For the text-containing cell, return its midpoint in (x, y) coordinate format. 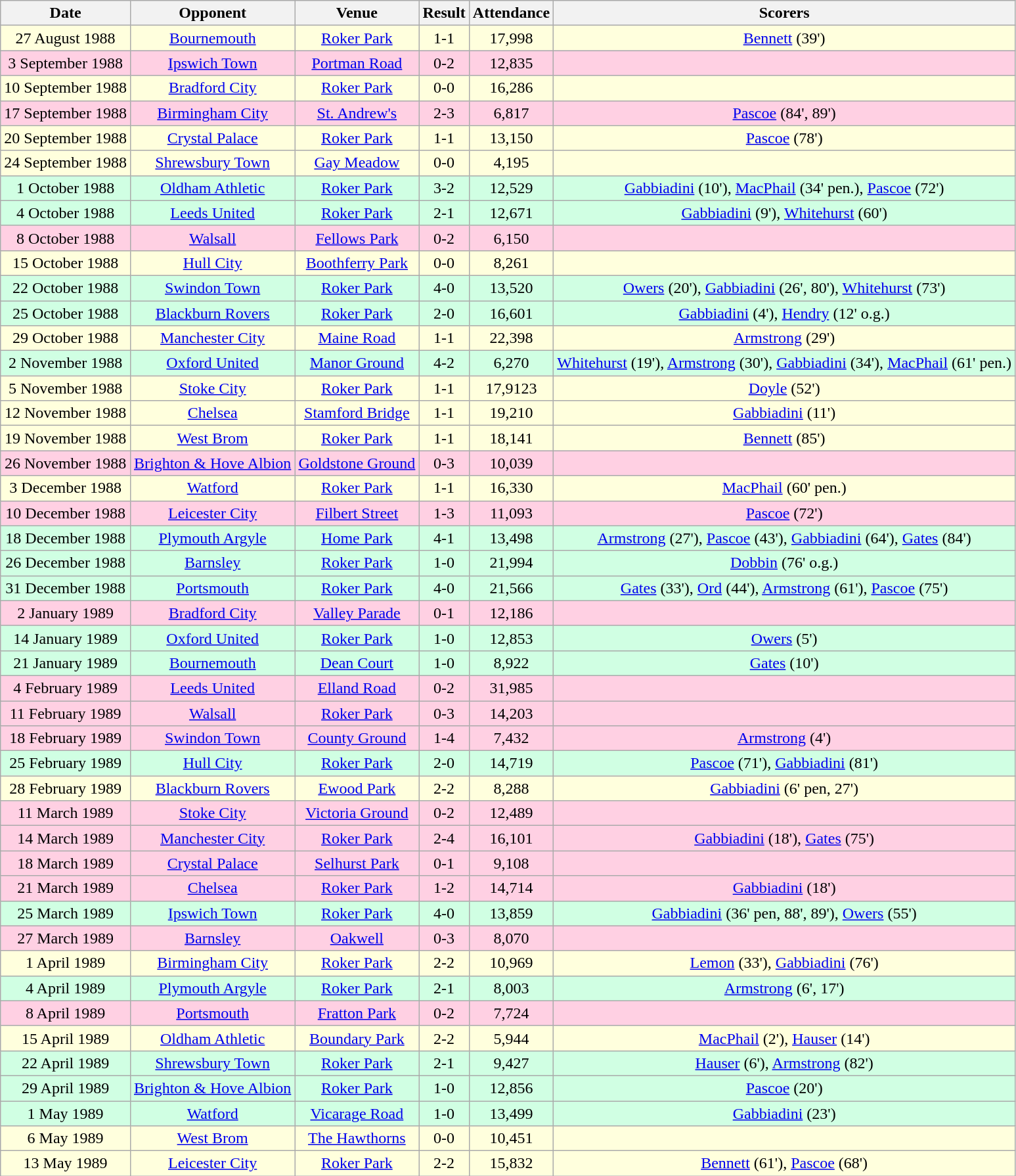
Armstrong (4') (784, 738)
14,719 (511, 763)
Boothferry Park (357, 263)
Boundary Park (357, 1038)
12,856 (511, 1088)
Victoria Ground (357, 813)
6,270 (511, 363)
13,498 (511, 538)
13,150 (511, 138)
2-3 (444, 113)
8 October 1988 (66, 238)
31,985 (511, 688)
Ewood Park (357, 788)
14,714 (511, 888)
Dobbin (76' o.g.) (784, 563)
Gabbiadini (36' pen, 88', 89'), Owers (55') (784, 913)
Result (444, 13)
26 November 1988 (66, 463)
12 November 1988 (66, 413)
10,451 (511, 1139)
Dean Court (357, 663)
4 February 1989 (66, 688)
Lemon (33'), Gabbiadini (76') (784, 963)
1 May 1989 (66, 1114)
6 May 1989 (66, 1139)
Gabbiadini (9'), Whitehurst (60') (784, 213)
21,566 (511, 588)
16,286 (511, 88)
Goldstone Ground (357, 463)
25 March 1989 (66, 913)
4 April 1989 (66, 988)
10,969 (511, 963)
15 April 1989 (66, 1038)
Pascoe (84', 89') (784, 113)
12,186 (511, 613)
Owers (20'), Gabbiadini (26', 80'), Whitehurst (73') (784, 288)
11,093 (511, 513)
8,288 (511, 788)
13,499 (511, 1114)
Attendance (511, 13)
7,432 (511, 738)
1-3 (444, 513)
Stamford Bridge (357, 413)
Portman Road (357, 63)
3 December 1988 (66, 488)
MacPhail (60' pen.) (784, 488)
24 September 1988 (66, 163)
Doyle (52') (784, 388)
13,859 (511, 913)
29 October 1988 (66, 338)
14 January 1989 (66, 638)
3 September 1988 (66, 63)
10,039 (511, 463)
12,489 (511, 813)
13,520 (511, 288)
1-2 (444, 888)
29 April 1989 (66, 1088)
Gay Meadow (357, 163)
Manor Ground (357, 363)
17,998 (511, 38)
Gabbiadini (10'), MacPhail (34' pen.), Pascoe (72') (784, 188)
15 October 1988 (66, 263)
Whitehurst (19'), Armstrong (30'), Gabbiadini (34'), MacPhail (61' pen.) (784, 363)
17 September 1988 (66, 113)
8,003 (511, 988)
Pascoe (20') (784, 1088)
4-1 (444, 538)
St. Andrew's (357, 113)
6,817 (511, 113)
2-4 (444, 838)
12,671 (511, 213)
6,150 (511, 238)
Gates (10') (784, 663)
9,427 (511, 1063)
Valley Parade (357, 613)
10 December 1988 (66, 513)
Elland Road (357, 688)
MacPhail (2'), Hauser (14') (784, 1038)
5,944 (511, 1038)
12,853 (511, 638)
Armstrong (27'), Pascoe (43'), Gabbiadini (64'), Gates (84') (784, 538)
Gabbiadini (4'), Hendry (12' o.g.) (784, 313)
Hauser (6'), Armstrong (82') (784, 1063)
27 March 1989 (66, 938)
12,835 (511, 63)
Pascoe (72') (784, 513)
16,330 (511, 488)
Filbert Street (357, 513)
4-2 (444, 363)
Gates (33'), Ord (44'), Armstrong (61'), Pascoe (75') (784, 588)
Pascoe (78') (784, 138)
1-4 (444, 738)
12,529 (511, 188)
18 December 1988 (66, 538)
5 November 1988 (66, 388)
22,398 (511, 338)
Pascoe (71'), Gabbiadini (81') (784, 763)
18 March 1989 (66, 863)
Gabbiadini (23') (784, 1114)
Opponent (212, 13)
Venue (357, 13)
Armstrong (29') (784, 338)
25 October 1988 (66, 313)
Bennett (85') (784, 438)
21 March 1989 (66, 888)
Gabbiadini (18') (784, 888)
Gabbiadini (11') (784, 413)
7,724 (511, 1013)
26 December 1988 (66, 563)
28 February 1989 (66, 788)
8,070 (511, 938)
Bennett (39') (784, 38)
Date (66, 13)
Fellows Park (357, 238)
13 May 1989 (66, 1164)
19,210 (511, 413)
11 February 1989 (66, 713)
17,9123 (511, 388)
Vicarage Road (357, 1114)
County Ground (357, 738)
2 November 1988 (66, 363)
Scorers (784, 13)
Home Park (357, 538)
19 November 1988 (66, 438)
2 January 1989 (66, 613)
22 April 1989 (66, 1063)
Oakwell (357, 938)
4 October 1988 (66, 213)
9,108 (511, 863)
The Hawthorns (357, 1139)
Armstrong (6', 17') (784, 988)
27 August 1988 (66, 38)
Gabbiadini (18'), Gates (75') (784, 838)
Owers (5') (784, 638)
Gabbiadini (6' pen, 27') (784, 788)
16,601 (511, 313)
8 April 1989 (66, 1013)
1 October 1988 (66, 188)
11 March 1989 (66, 813)
25 February 1989 (66, 763)
16,101 (511, 838)
14,203 (511, 713)
20 September 1988 (66, 138)
22 October 1988 (66, 288)
1 April 1989 (66, 963)
4,195 (511, 163)
8,922 (511, 663)
14 March 1989 (66, 838)
31 December 1988 (66, 588)
10 September 1988 (66, 88)
Maine Road (357, 338)
8,261 (511, 263)
Bennett (61'), Pascoe (68') (784, 1164)
3-2 (444, 188)
21,994 (511, 563)
18 February 1989 (66, 738)
18,141 (511, 438)
15,832 (511, 1164)
Fratton Park (357, 1013)
21 January 1989 (66, 663)
Selhurst Park (357, 863)
